Provide the (X, Y) coordinate of the cell's center where the given text is located.  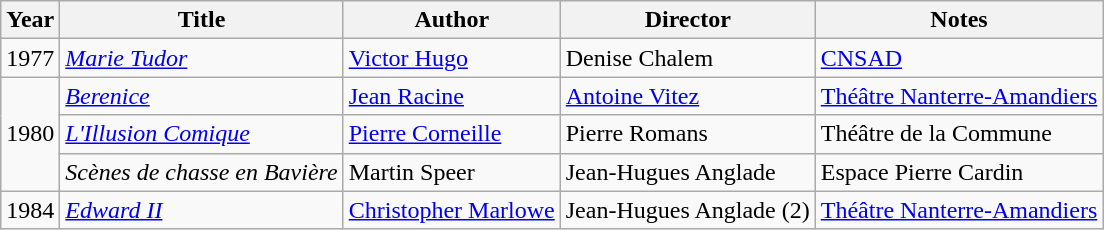
Jean Racine (452, 96)
Notes (959, 20)
1984 (30, 210)
Jean-Hugues Anglade (688, 172)
Pierre Romans (688, 134)
Director (688, 20)
CNSAD (959, 58)
Espace Pierre Cardin (959, 172)
Antoine Vitez (688, 96)
Victor Hugo (452, 58)
Théâtre de la Commune (959, 134)
Author (452, 20)
Denise Chalem (688, 58)
Year (30, 20)
Christopher Marlowe (452, 210)
L'Illusion Comique (202, 134)
Scènes de chasse en Bavière (202, 172)
1980 (30, 134)
Jean-Hugues Anglade (2) (688, 210)
1977 (30, 58)
Title (202, 20)
Pierre Corneille (452, 134)
Berenice (202, 96)
Martin Speer (452, 172)
Marie Tudor (202, 58)
Edward II (202, 210)
